Output the [X, Y] coordinate of the center of the cell containing the given text.  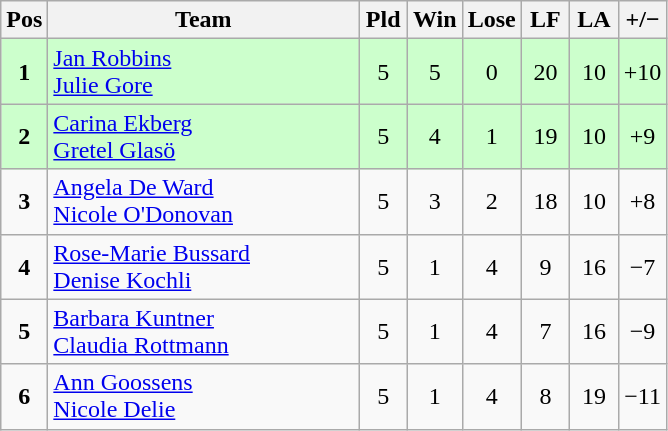
Rose-Marie Bussard Denise Kochli [204, 266]
Lose [492, 20]
8 [546, 396]
−7 [642, 266]
Pld [384, 20]
Team [204, 20]
+8 [642, 202]
Win [434, 20]
+/− [642, 20]
6 [24, 396]
Angela De Ward Nicole O'Donovan [204, 202]
−11 [642, 396]
20 [546, 72]
9 [546, 266]
Carina Ekberg Gretel Glasö [204, 136]
18 [546, 202]
LA [594, 20]
Pos [24, 20]
Barbara Kuntner Claudia Rottmann [204, 332]
−9 [642, 332]
+10 [642, 72]
LF [546, 20]
0 [492, 72]
+9 [642, 136]
7 [546, 332]
Jan Robbins Julie Gore [204, 72]
Ann Goossens Nicole Delie [204, 396]
